Search for the cell housing the specified text and yield its (X, Y) center coordinate. 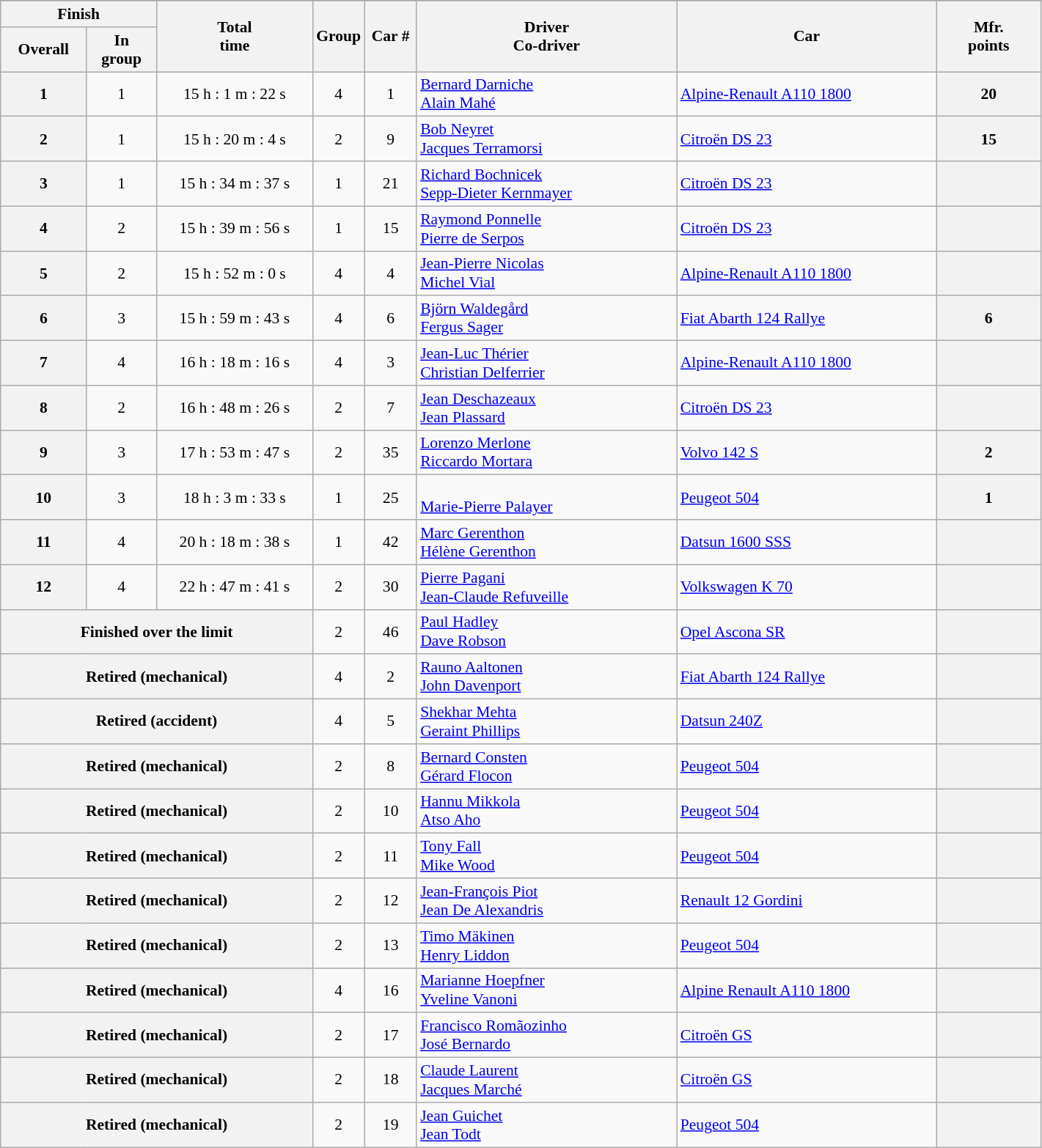
Tony Fall Mike Wood (547, 856)
18 (390, 1081)
Rauno Aaltonen John Davenport (547, 677)
Volvo 142 S (807, 453)
Pierre Pagani Jean-Claude Refuveille (547, 586)
Car # (390, 37)
15 h : 39 m : 56 s (235, 229)
Retired (accident) (157, 721)
Mfr.points (988, 37)
Marie-Pierre Palayer (547, 497)
13 (390, 946)
Francisco Romãozinho José Bernardo (547, 1035)
Renault 12 Gordini (807, 900)
Jean Guichet Jean Todt (547, 1125)
Alpine Renault A110 1800 (807, 990)
Opel Ascona SR (807, 632)
Marc Gerenthon Hélène Gerenthon (547, 542)
Jean-François Piot Jean De Alexandris (547, 900)
16 h : 48 m : 26 s (235, 408)
46 (390, 632)
Bernard Darniche Alain Mahé (547, 94)
20 h : 18 m : 38 s (235, 542)
15 h : 52 m : 0 s (235, 273)
Ingroup (122, 50)
DriverCo-driver (547, 37)
Shekhar Mehta Geraint Phillips (547, 721)
Marianne Hoepfner Yveline Vanoni (547, 990)
Jean Deschazeaux Jean Plassard (547, 408)
15 h : 34 m : 37 s (235, 183)
17 (390, 1035)
Bob Neyret Jacques Terramorsi (547, 139)
20 (988, 94)
Claude Laurent Jacques Marché (547, 1081)
15 h : 20 m : 4 s (235, 139)
16 (390, 990)
16 h : 18 m : 16 s (235, 364)
15 h : 59 m : 43 s (235, 318)
17 h : 53 m : 47 s (235, 453)
Raymond Ponnelle Pierre de Serpos (547, 229)
Car (807, 37)
Paul Hadley Dave Robson (547, 632)
Finished over the limit (157, 632)
Timo Mäkinen Henry Liddon (547, 946)
Totaltime (235, 37)
Jean-Pierre Nicolas Michel Vial (547, 273)
19 (390, 1125)
Lorenzo Merlone Riccardo Mortara (547, 453)
Volkswagen K 70 (807, 586)
30 (390, 586)
Richard Bochnicek Sepp-Dieter Kernmayer (547, 183)
15 h : 1 m : 22 s (235, 94)
18 h : 3 m : 33 s (235, 497)
35 (390, 453)
22 h : 47 m : 41 s (235, 586)
Datsun 1600 SSS (807, 542)
Björn Waldegård Fergus Sager (547, 318)
Finish (79, 14)
Overall (44, 50)
Hannu Mikkola Atso Aho (547, 811)
21 (390, 183)
Bernard Consten Gérard Flocon (547, 767)
42 (390, 542)
Jean-Luc Thérier Christian Delferrier (547, 364)
Datsun 240Z (807, 721)
Group (339, 37)
25 (390, 497)
